Output the (X, Y) coordinate of the center of the cell containing the given text.  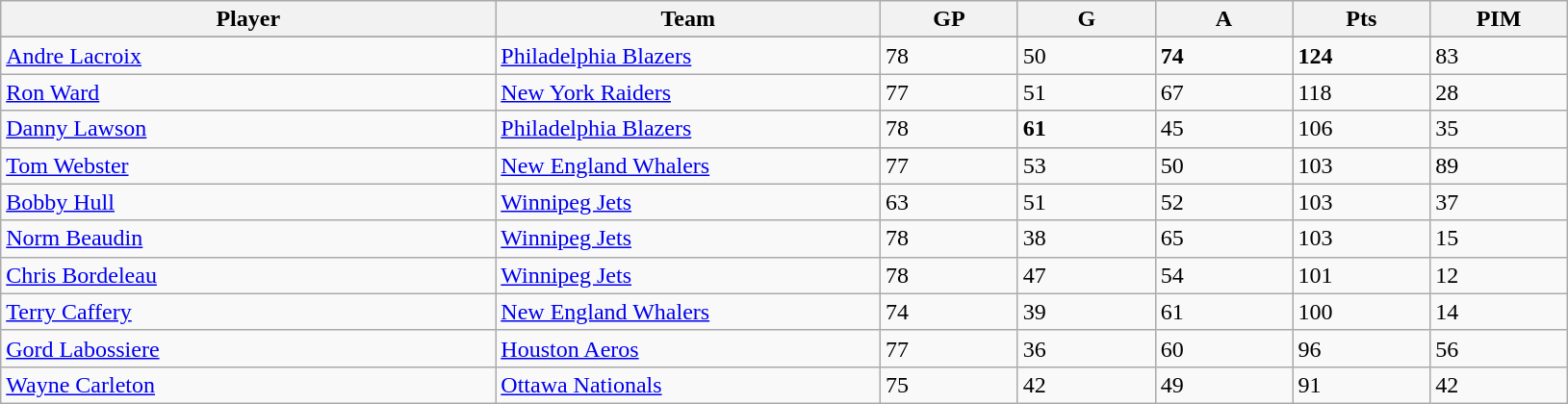
12 (1500, 275)
54 (1224, 275)
Bobby Hull (248, 202)
38 (1086, 239)
A (1224, 19)
Tom Webster (248, 165)
106 (1361, 129)
Houston Aeros (688, 348)
56 (1500, 348)
118 (1361, 92)
GP (949, 19)
53 (1086, 165)
67 (1224, 92)
PIM (1500, 19)
91 (1361, 385)
47 (1086, 275)
52 (1224, 202)
60 (1224, 348)
83 (1500, 56)
100 (1361, 312)
37 (1500, 202)
Team (688, 19)
G (1086, 19)
Andre Lacroix (248, 56)
Ottawa Nationals (688, 385)
Chris Bordeleau (248, 275)
Pts (1361, 19)
28 (1500, 92)
36 (1086, 348)
Gord Labossiere (248, 348)
65 (1224, 239)
New York Raiders (688, 92)
124 (1361, 56)
Norm Beaudin (248, 239)
Ron Ward (248, 92)
Terry Caffery (248, 312)
Wayne Carleton (248, 385)
14 (1500, 312)
49 (1224, 385)
35 (1500, 129)
96 (1361, 348)
39 (1086, 312)
15 (1500, 239)
63 (949, 202)
101 (1361, 275)
45 (1224, 129)
75 (949, 385)
Player (248, 19)
Danny Lawson (248, 129)
89 (1500, 165)
